Determine the [X, Y] coordinate at the center of the cell enclosing the given text.  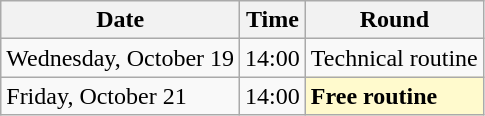
Wednesday, October 19 [120, 58]
Friday, October 21 [120, 96]
Technical routine [394, 58]
Round [394, 20]
Time [273, 20]
Free routine [394, 96]
Date [120, 20]
